Pinpoint the cell where the given text exists, returning its (x, y) midpoint coordinate. 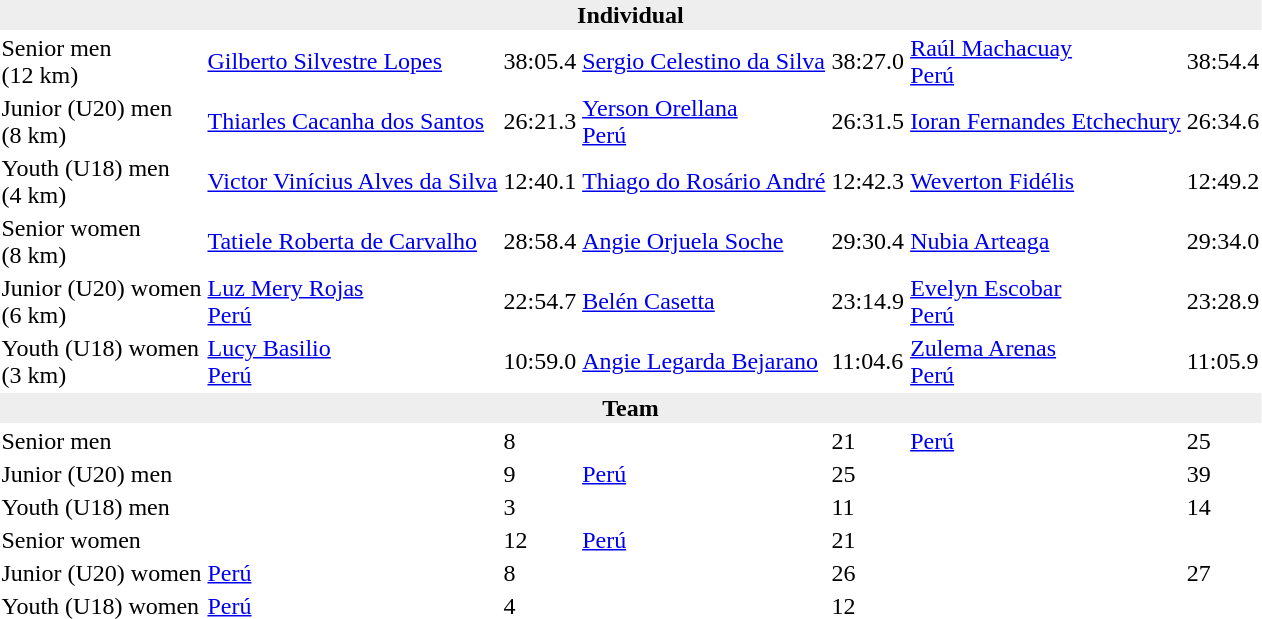
Senior men(12 km) (102, 62)
26:31.5 (868, 122)
Youth (U18) women(3 km) (102, 362)
26:34.6 (1223, 122)
Thiago do Rosário André (704, 182)
Zulema Arenas Perú (1046, 362)
26:21.3 (540, 122)
12:49.2 (1223, 182)
Youth (U18) men (102, 507)
Thiarles Cacanha dos Santos (352, 122)
3 (540, 507)
27 (1223, 573)
Raúl Machacuay Perú (1046, 62)
26 (868, 573)
Gilberto Silvestre Lopes (352, 62)
29:34.0 (1223, 242)
22:54.7 (540, 302)
Weverton Fidélis (1046, 182)
Individual (630, 15)
29:30.4 (868, 242)
14 (1223, 507)
Junior (U20) men (102, 474)
Junior (U20) men(8 km) (102, 122)
Angie Orjuela Soche (704, 242)
Sergio Celestino da Silva (704, 62)
Junior (U20) women(6 km) (102, 302)
Lucy Basilio Perú (352, 362)
28:58.4 (540, 242)
Luz Mery Rojas Perú (352, 302)
12 (540, 540)
Ioran Fernandes Etchechury (1046, 122)
9 (540, 474)
11:04.6 (868, 362)
Senior women (102, 540)
38:54.4 (1223, 62)
Tatiele Roberta de Carvalho (352, 242)
Nubia Arteaga (1046, 242)
Belén Casetta (704, 302)
11:05.9 (1223, 362)
23:14.9 (868, 302)
12:42.3 (868, 182)
Senior men (102, 441)
Team (630, 408)
Senior women(8 km) (102, 242)
Youth (U18) men(4 km) (102, 182)
23:28.9 (1223, 302)
Angie Legarda Bejarano (704, 362)
11 (868, 507)
10:59.0 (540, 362)
39 (1223, 474)
Evelyn Escobar Perú (1046, 302)
Yerson Orellana Perú (704, 122)
Junior (U20) women (102, 573)
12:40.1 (540, 182)
38:27.0 (868, 62)
38:05.4 (540, 62)
Victor Vinícius Alves da Silva (352, 182)
